Find where the given text appears and provide that cell's center as (x, y) coordinate. 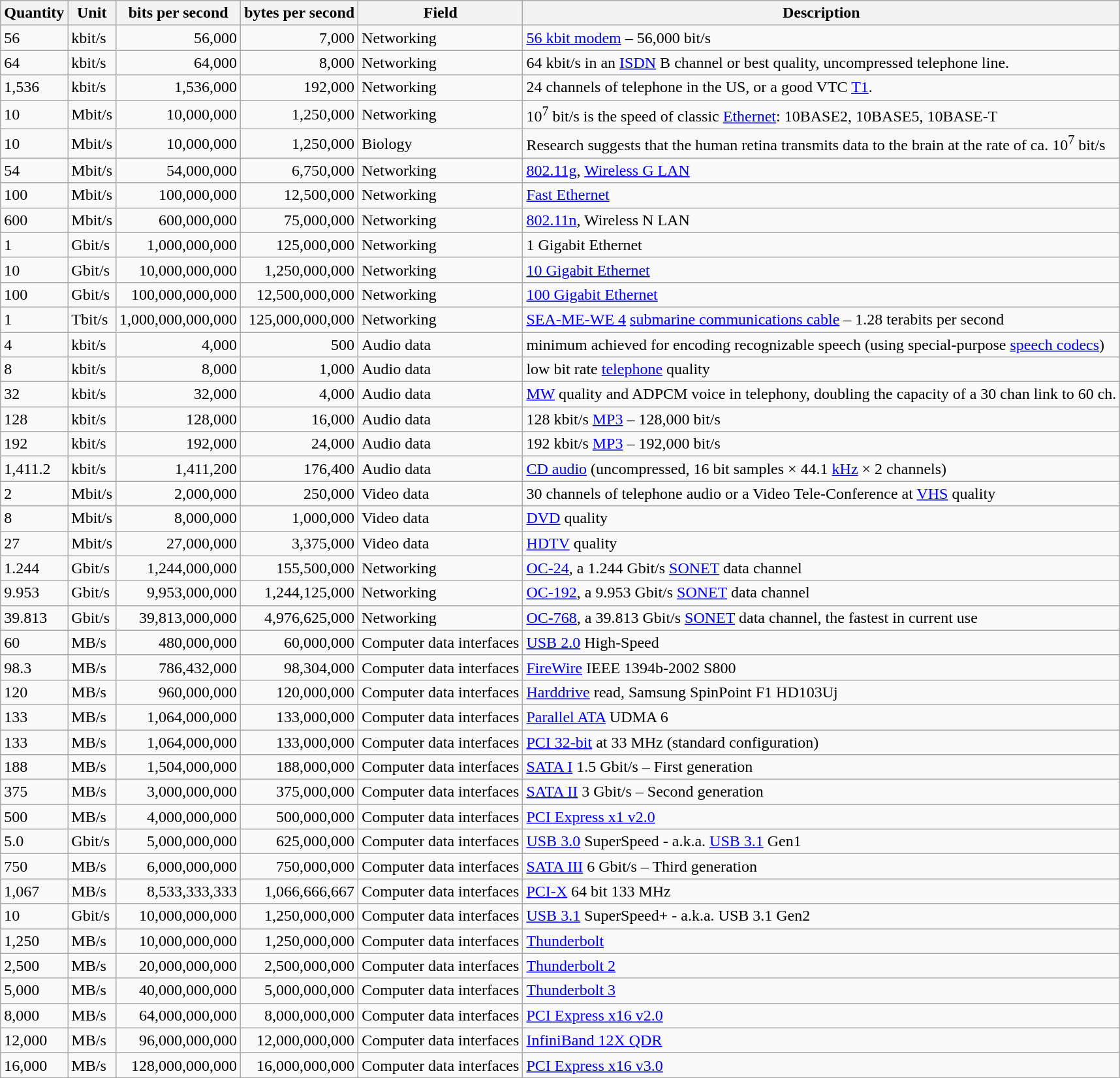
128 (34, 419)
Parallel ATA UDMA 6 (821, 717)
625,000,000 (300, 842)
1,536 (34, 87)
4 (34, 345)
5.0 (34, 842)
OC-192, a 9.953 Gbit/s SONET data channel (821, 593)
1,000,000 (300, 518)
1,536,000 (179, 87)
PCI Express x16 v2.0 (821, 1015)
64,000 (179, 63)
786,432,000 (179, 667)
6,750,000 (300, 170)
USB 2.0 High-Speed (821, 642)
9.953 (34, 593)
128,000 (179, 419)
20,000,000,000 (179, 966)
PCI Express x1 v2.0 (821, 817)
128 kbit/s MP3 – 128,000 bit/s (821, 419)
107 bit/s is the speed of classic Ethernet: 10BASE2, 10BASE5, 10BASE-T (821, 115)
9,953,000,000 (179, 593)
39.813 (34, 618)
40,000,000,000 (179, 991)
56 kbit modem – 56,000 bit/s (821, 38)
Fast Ethernet (821, 195)
54 (34, 170)
16,000,000,000 (300, 1065)
OC-24, a 1.244 Gbit/s SONET data channel (821, 568)
CD audio (uncompressed, 16 bit samples × 44.1 kHz × 2 channels) (821, 469)
PCI Express x16 v3.0 (821, 1065)
500,000,000 (300, 817)
2,500 (34, 966)
1,250 (34, 941)
8,533,333,333 (179, 891)
8,000,000,000 (300, 1015)
Thunderbolt 2 (821, 966)
120,000,000 (300, 692)
96,000,000,000 (179, 1040)
56,000 (179, 38)
Description (821, 13)
3,000,000,000 (179, 792)
Research suggests that the human retina transmits data to the brain at the rate of ca. 107 bit/s (821, 144)
60 (34, 642)
DVD quality (821, 518)
960,000,000 (179, 692)
4,000,000,000 (179, 817)
75,000,000 (300, 220)
1,411.2 (34, 469)
1,000 (300, 370)
FireWire IEEE 1394b-2002 S800 (821, 667)
3,375,000 (300, 543)
30 channels of telephone audio or a Video Tele-Conference at VHS quality (821, 494)
100 Gigabit Ethernet (821, 294)
1.244 (34, 568)
98.3 (34, 667)
750,000,000 (300, 866)
1,504,000,000 (179, 767)
low bit rate telephone quality (821, 370)
39,813,000,000 (179, 618)
Quantity (34, 13)
Biology (441, 144)
125,000,000,000 (300, 319)
HDTV quality (821, 543)
USB 3.1 SuperSpeed+ - a.k.a. USB 3.1 Gen2 (821, 916)
2,000,000 (179, 494)
1,067 (34, 891)
1,066,666,667 (300, 891)
120 (34, 692)
12,000 (34, 1040)
Field (441, 13)
188,000,000 (300, 767)
64 (34, 63)
1,244,125,000 (300, 593)
100,000,000 (179, 195)
MW quality and ADPCM voice in telephony, doubling the capacity of a 30 chan link to 60 ch. (821, 394)
54,000,000 (179, 170)
375 (34, 792)
24,000 (300, 444)
bits per second (179, 13)
250,000 (300, 494)
600,000,000 (179, 220)
128,000,000,000 (179, 1065)
7,000 (300, 38)
24 channels of telephone in the US, or a good VTC T1. (821, 87)
12,500,000,000 (300, 294)
27 (34, 543)
OC-768, a 39.813 Gbit/s SONET data channel, the fastest in current use (821, 618)
Harddrive read, Samsung SpinPoint F1 HD103Uj (821, 692)
SATA I 1.5 Gbit/s – First generation (821, 767)
32 (34, 394)
2 (34, 494)
Unit (92, 13)
InfiniBand 12X QDR (821, 1040)
32,000 (179, 394)
125,000,000 (300, 245)
60,000,000 (300, 642)
188 (34, 767)
375,000,000 (300, 792)
8,000,000 (179, 518)
750 (34, 866)
192 kbit/s MP3 – 192,000 bit/s (821, 444)
Tbit/s (92, 319)
192 (34, 444)
Thunderbolt (821, 941)
1,000,000,000 (179, 245)
SEA-ME-WE 4 submarine communications cable – 1.28 terabits per second (821, 319)
PCI 32-bit at 33 MHz (standard configuration) (821, 742)
1,411,200 (179, 469)
98,304,000 (300, 667)
802.11n, Wireless N LAN (821, 220)
155,500,000 (300, 568)
4,976,625,000 (300, 618)
100,000,000,000 (179, 294)
176,400 (300, 469)
802.11g, Wireless G LAN (821, 170)
SATA III 6 Gbit/s – Third generation (821, 866)
PCI-X 64 bit 133 MHz (821, 891)
1,000,000,000,000 (179, 319)
10 Gigabit Ethernet (821, 270)
minimum achieved for encoding recognizable speech (using special-purpose speech codecs) (821, 345)
SATA II 3 Gbit/s – Second generation (821, 792)
64 kbit/s in an ISDN B channel or best quality, uncompressed telephone line. (821, 63)
1,244,000,000 (179, 568)
64,000,000,000 (179, 1015)
5,000 (34, 991)
12,500,000 (300, 195)
480,000,000 (179, 642)
600 (34, 220)
6,000,000,000 (179, 866)
12,000,000,000 (300, 1040)
bytes per second (300, 13)
Thunderbolt 3 (821, 991)
27,000,000 (179, 543)
56 (34, 38)
2,500,000,000 (300, 966)
USB 3.0 SuperSpeed - a.k.a. USB 3.1 Gen1 (821, 842)
1 Gigabit Ethernet (821, 245)
